Pinpoint the cell where the given text exists, returning its (X, Y) midpoint coordinate. 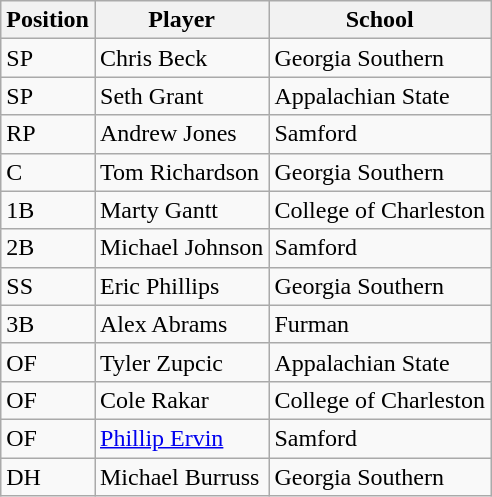
Michael Burruss (181, 477)
3B (48, 324)
Seth Grant (181, 96)
1B (48, 210)
2B (48, 248)
DH (48, 477)
Furman (380, 324)
C (48, 172)
Marty Gantt (181, 210)
Michael Johnson (181, 248)
Eric Phillips (181, 286)
Player (181, 20)
School (380, 20)
Chris Beck (181, 58)
Phillip Ervin (181, 438)
Tyler Zupcic (181, 362)
Tom Richardson (181, 172)
SS (48, 286)
Position (48, 20)
Alex Abrams (181, 324)
Andrew Jones (181, 134)
RP (48, 134)
Cole Rakar (181, 400)
